Return (X, Y) of the center of cell containing provided text 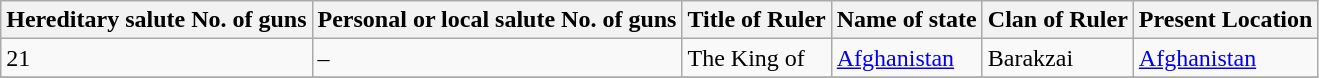
– (497, 58)
Personal or local salute No. of guns (497, 20)
Present Location (1226, 20)
Barakzai (1058, 58)
Hereditary salute No. of guns (156, 20)
The King of (756, 58)
Name of state (906, 20)
21 (156, 58)
Title of Ruler (756, 20)
Clan of Ruler (1058, 20)
